Pinpoint the cell where the given text exists, returning its [X, Y] midpoint coordinate. 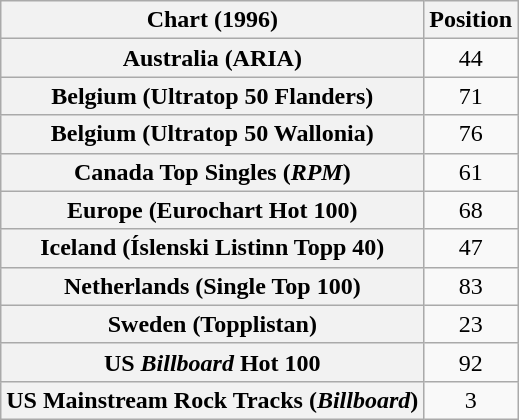
76 [471, 134]
71 [471, 96]
92 [471, 362]
Belgium (Ultratop 50 Wallonia) [212, 134]
US Mainstream Rock Tracks (Billboard) [212, 400]
Chart (1996) [212, 20]
Netherlands (Single Top 100) [212, 286]
47 [471, 248]
44 [471, 58]
Sweden (Topplistan) [212, 324]
Canada Top Singles (RPM) [212, 172]
Belgium (Ultratop 50 Flanders) [212, 96]
Australia (ARIA) [212, 58]
83 [471, 286]
23 [471, 324]
Europe (Eurochart Hot 100) [212, 210]
61 [471, 172]
Iceland (Íslenski Listinn Topp 40) [212, 248]
Position [471, 20]
US Billboard Hot 100 [212, 362]
68 [471, 210]
3 [471, 400]
